Return the (x, y) coordinate for the center point of the cell that contains the specified text.  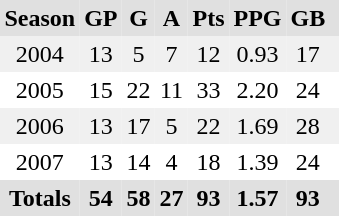
1.39 (258, 162)
15 (101, 90)
1.57 (258, 198)
Totals (40, 198)
2006 (40, 126)
1.69 (258, 126)
2004 (40, 54)
2007 (40, 162)
54 (101, 198)
12 (208, 54)
A (172, 18)
GB (308, 18)
58 (138, 198)
Pts (208, 18)
14 (138, 162)
0.93 (258, 54)
11 (172, 90)
PPG (258, 18)
7 (172, 54)
GP (101, 18)
2.20 (258, 90)
27 (172, 198)
G (138, 18)
28 (308, 126)
33 (208, 90)
4 (172, 162)
Season (40, 18)
18 (208, 162)
2005 (40, 90)
